For the text-containing cell, return its midpoint in (x, y) coordinate format. 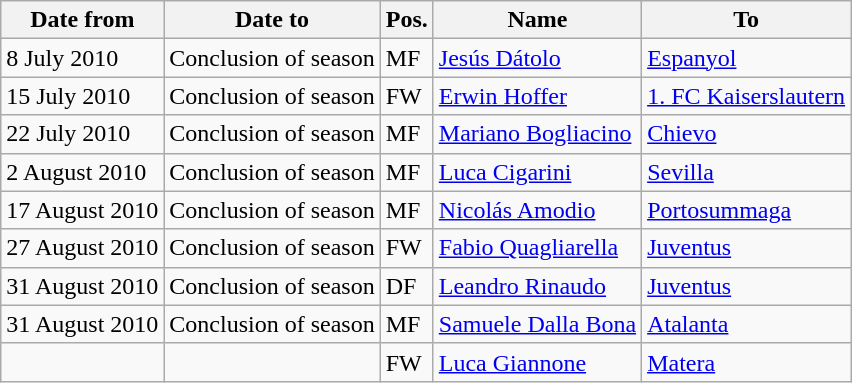
1. FC Kaiserslautern (746, 96)
Samuele Dalla Bona (537, 324)
Pos. (406, 20)
Date from (82, 20)
Fabio Quagliarella (537, 248)
Espanyol (746, 58)
8 July 2010 (82, 58)
Jesús Dátolo (537, 58)
Matera (746, 362)
Erwin Hoffer (537, 96)
DF (406, 286)
2 August 2010 (82, 172)
Nicolás Amodio (537, 210)
Luca Giannone (537, 362)
Atalanta (746, 324)
Chievo (746, 134)
Date to (272, 20)
Portosummaga (746, 210)
22 July 2010 (82, 134)
Sevilla (746, 172)
Luca Cigarini (537, 172)
17 August 2010 (82, 210)
15 July 2010 (82, 96)
27 August 2010 (82, 248)
Leandro Rinaudo (537, 286)
Name (537, 20)
To (746, 20)
Mariano Bogliacino (537, 134)
